Scan for the cell matching the given text and deliver its [X, Y] coordinate at center. 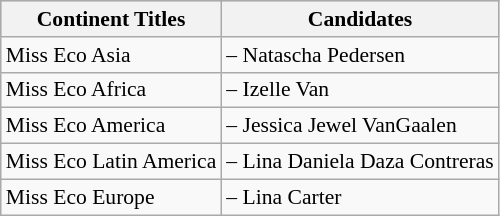
Candidates [360, 19]
– Lina Carter [360, 197]
Miss Eco Asia [112, 55]
Miss Eco Africa [112, 90]
Continent Titles [112, 19]
Miss Eco America [112, 126]
Miss Eco Europe [112, 197]
– Izelle Van [360, 90]
Miss Eco Latin America [112, 162]
– Lina Daniela Daza Contreras [360, 162]
– Natascha Pedersen [360, 55]
– Jessica Jewel VanGaalen [360, 126]
